From the cell containing the given text, extract its center point as (x, y) coordinate. 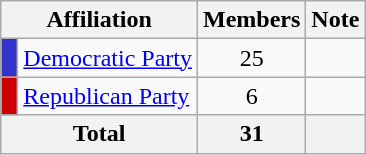
Note (336, 20)
Republican Party (108, 96)
31 (251, 134)
25 (251, 58)
Affiliation (100, 20)
Total (100, 134)
6 (251, 96)
Democratic Party (108, 58)
Members (251, 20)
